Scan for the cell matching the given text and deliver its [x, y] coordinate at center. 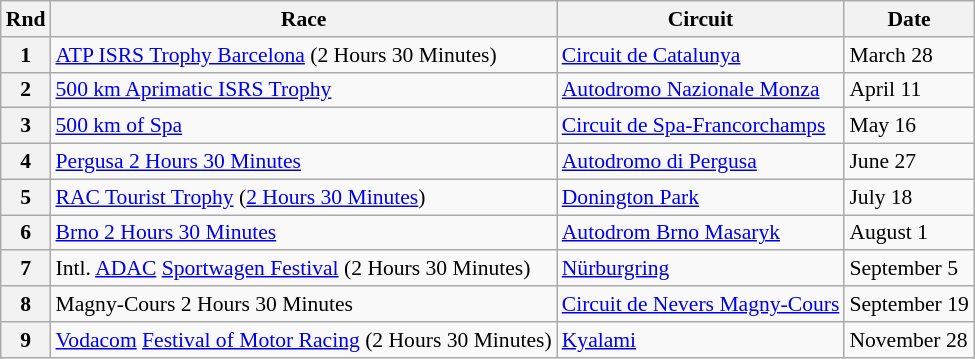
Autodromo di Pergusa [701, 162]
500 km of Spa [303, 126]
Circuit de Catalunya [701, 55]
Nürburgring [701, 269]
9 [26, 340]
Brno 2 Hours 30 Minutes [303, 233]
March 28 [908, 55]
Race [303, 19]
Autodromo Nazionale Monza [701, 90]
Intl. ADAC Sportwagen Festival (2 Hours 30 Minutes) [303, 269]
May 16 [908, 126]
7 [26, 269]
Circuit de Spa-Francorchamps [701, 126]
RAC Tourist Trophy (2 Hours 30 Minutes) [303, 197]
4 [26, 162]
3 [26, 126]
Circuit [701, 19]
Rnd [26, 19]
July 18 [908, 197]
Magny-Cours 2 Hours 30 Minutes [303, 304]
Date [908, 19]
5 [26, 197]
Donington Park [701, 197]
8 [26, 304]
August 1 [908, 233]
1 [26, 55]
November 28 [908, 340]
Vodacom Festival of Motor Racing (2 Hours 30 Minutes) [303, 340]
Autodrom Brno Masaryk [701, 233]
Pergusa 2 Hours 30 Minutes [303, 162]
ATP ISRS Trophy Barcelona (2 Hours 30 Minutes) [303, 55]
Kyalami [701, 340]
September 5 [908, 269]
2 [26, 90]
September 19 [908, 304]
Circuit de Nevers Magny-Cours [701, 304]
April 11 [908, 90]
June 27 [908, 162]
6 [26, 233]
500 km Aprimatic ISRS Trophy [303, 90]
